Determine the (x, y) coordinate at the center of the cell enclosing the given text.  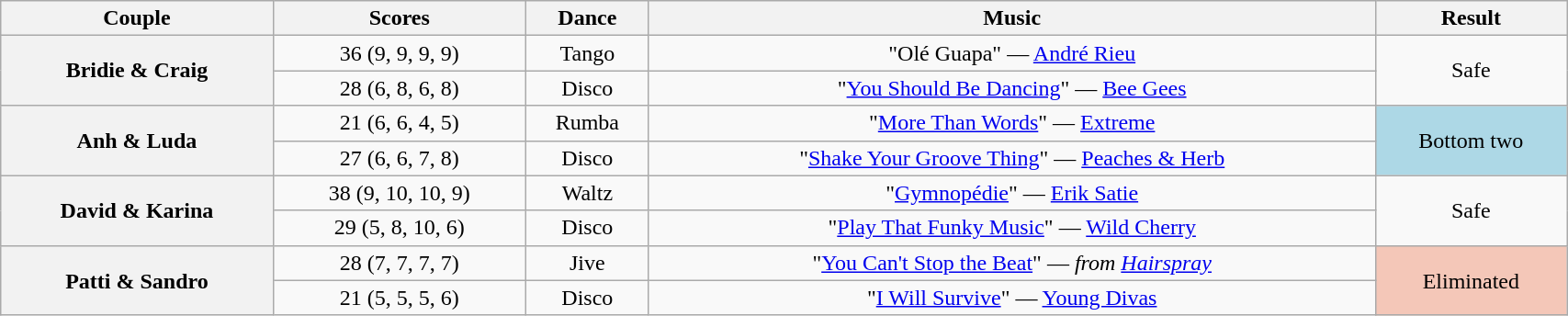
"You Should Be Dancing" — Bee Gees (1012, 88)
Anh & Luda (137, 141)
36 (9, 9, 9, 9) (399, 53)
21 (5, 5, 5, 6) (399, 298)
Scores (399, 18)
28 (6, 8, 6, 8) (399, 88)
21 (6, 6, 4, 5) (399, 123)
David & Karina (137, 210)
Bridie & Craig (137, 71)
Eliminated (1472, 280)
Jive (587, 263)
Rumba (587, 123)
Bottom two (1472, 141)
Dance (587, 18)
"Play That Funky Music" — Wild Cherry (1012, 228)
Couple (137, 18)
"Shake Your Groove Thing" — Peaches & Herb (1012, 158)
"You Can't Stop the Beat" — from Hairspray (1012, 263)
"More Than Words" — Extreme (1012, 123)
28 (7, 7, 7, 7) (399, 263)
Patti & Sandro (137, 280)
Result (1472, 18)
"Gymnopédie" — Erik Satie (1012, 193)
Waltz (587, 193)
"I Will Survive" — Young Divas (1012, 298)
"Olé Guapa" — André Rieu (1012, 53)
27 (6, 6, 7, 8) (399, 158)
Tango (587, 53)
Music (1012, 18)
38 (9, 10, 10, 9) (399, 193)
29 (5, 8, 10, 6) (399, 228)
